For the text-containing cell, return its midpoint in [X, Y] coordinate format. 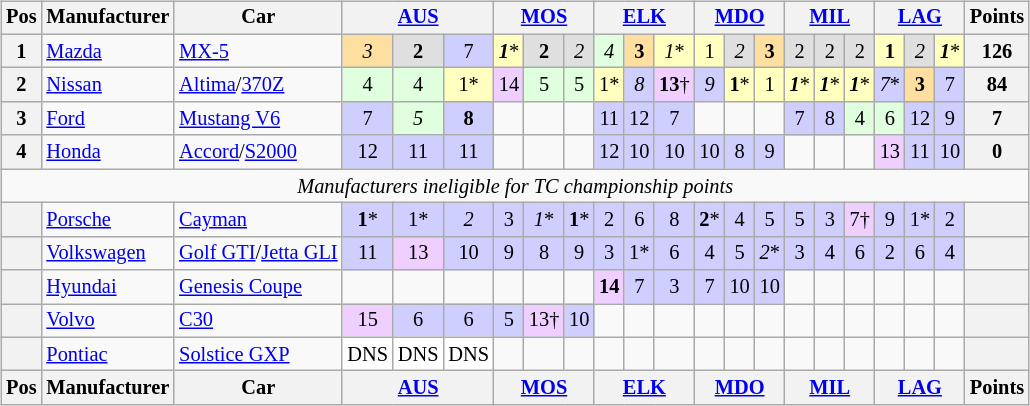
7* [890, 85]
Genesis Coupe [258, 287]
MX-5 [258, 51]
Mazda [108, 51]
Honda [108, 152]
Manufacturers ineligible for TC championship points [515, 186]
Altima/370Z [258, 85]
0 [997, 152]
C30 [258, 321]
Mustang V6 [258, 119]
126 [997, 51]
Volkswagen [108, 253]
Ford [108, 119]
Hyundai [108, 287]
84 [997, 85]
15 [367, 321]
Pontiac [108, 354]
Porsche [108, 220]
7† [860, 220]
Solstice GXP [258, 354]
Cayman [258, 220]
Golf GTI/Jetta GLI [258, 253]
Accord/S2000 [258, 152]
Nissan [108, 85]
Volvo [108, 321]
